Detect which cell encompasses the target text, then output its (X, Y) center coordinate. 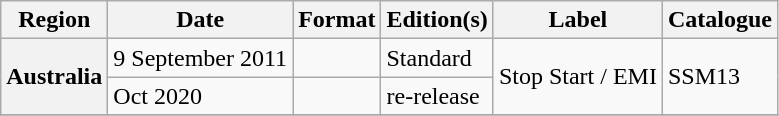
Edition(s) (437, 20)
Stop Start / EMI (578, 77)
Australia (54, 77)
re-release (437, 96)
Label (578, 20)
Standard (437, 58)
Oct 2020 (200, 96)
SSM13 (720, 77)
Region (54, 20)
Catalogue (720, 20)
Date (200, 20)
9 September 2011 (200, 58)
Format (337, 20)
